Extract the [X, Y] coordinate from the center of the cell holding the provided text.  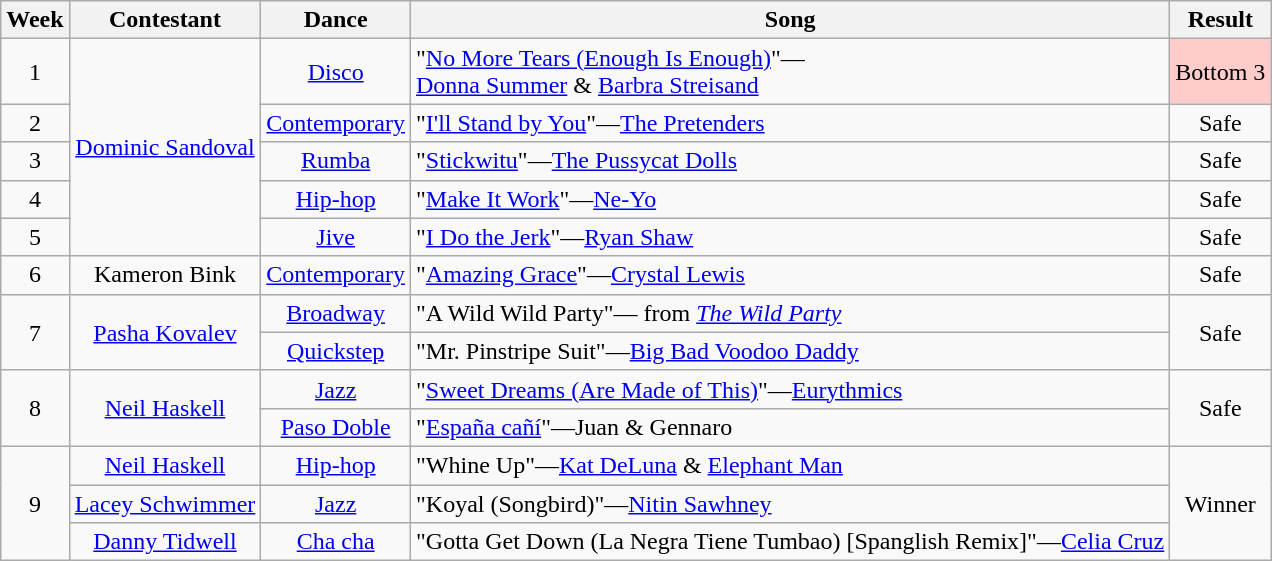
Dance [336, 20]
"Gotta Get Down (La Negra Tiene Tumbao) [Spanglish Remix]"—Celia Cruz [790, 542]
Winner [1220, 503]
Danny Tidwell [165, 542]
Kameron Bink [165, 275]
"Sweet Dreams (Are Made of This)"—Eurythmics [790, 389]
"A Wild Wild Party"— from The Wild Party [790, 313]
"No More Tears (Enough Is Enough)"—Donna Summer & Barbra Streisand [790, 72]
Paso Doble [336, 427]
1 [35, 72]
Broadway [336, 313]
"Stickwitu"—The Pussycat Dolls [790, 161]
9 [35, 503]
6 [35, 275]
3 [35, 161]
"España cañí"—Juan & Gennaro [790, 427]
Dominic Sandoval [165, 148]
8 [35, 408]
"I Do the Jerk"—Ryan Shaw [790, 237]
Result [1220, 20]
"Koyal (Songbird)"—Nitin Sawhney [790, 503]
Week [35, 20]
2 [35, 123]
Quickstep [336, 351]
Cha cha [336, 542]
5 [35, 237]
Rumba [336, 161]
"Amazing Grace"—Crystal Lewis [790, 275]
Disco [336, 72]
"Make It Work"—Ne-Yo [790, 199]
Song [790, 20]
Contestant [165, 20]
Pasha Kovalev [165, 332]
"Mr. Pinstripe Suit"—Big Bad Voodoo Daddy [790, 351]
"Whine Up"—Kat DeLuna & Elephant Man [790, 465]
Lacey Schwimmer [165, 503]
Bottom 3 [1220, 72]
Jive [336, 237]
7 [35, 332]
"I'll Stand by You"—The Pretenders [790, 123]
4 [35, 199]
